Determine the [x, y] coordinate at the center of the cell enclosing the given text.  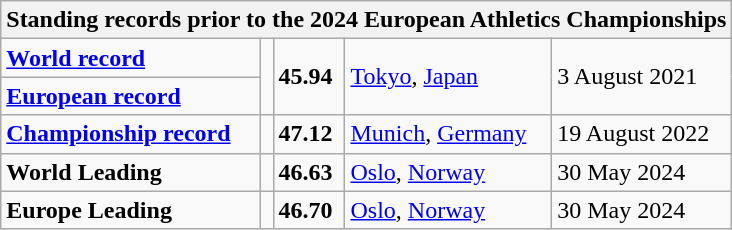
3 August 2021 [642, 77]
Championship record [131, 134]
World record [131, 58]
Standing records prior to the 2024 European Athletics Championships [366, 20]
World Leading [131, 172]
46.70 [309, 210]
46.63 [309, 172]
19 August 2022 [642, 134]
47.12 [309, 134]
Munich, Germany [448, 134]
45.94 [309, 77]
Tokyo, Japan [448, 77]
Europe Leading [131, 210]
European record [131, 96]
